Return (X, Y) of the center of cell containing provided text 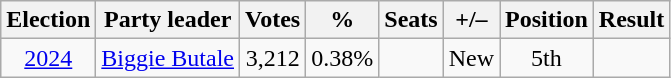
Party leader (168, 20)
5th (547, 58)
Position (547, 20)
Result (631, 20)
New (471, 58)
Votes (273, 20)
+/– (471, 20)
Seats (411, 20)
3,212 (273, 58)
% (342, 20)
Biggie Butale (168, 58)
2024 (48, 58)
0.38% (342, 58)
Election (48, 20)
